Detect which cell encompasses the target text, then output its (x, y) center coordinate. 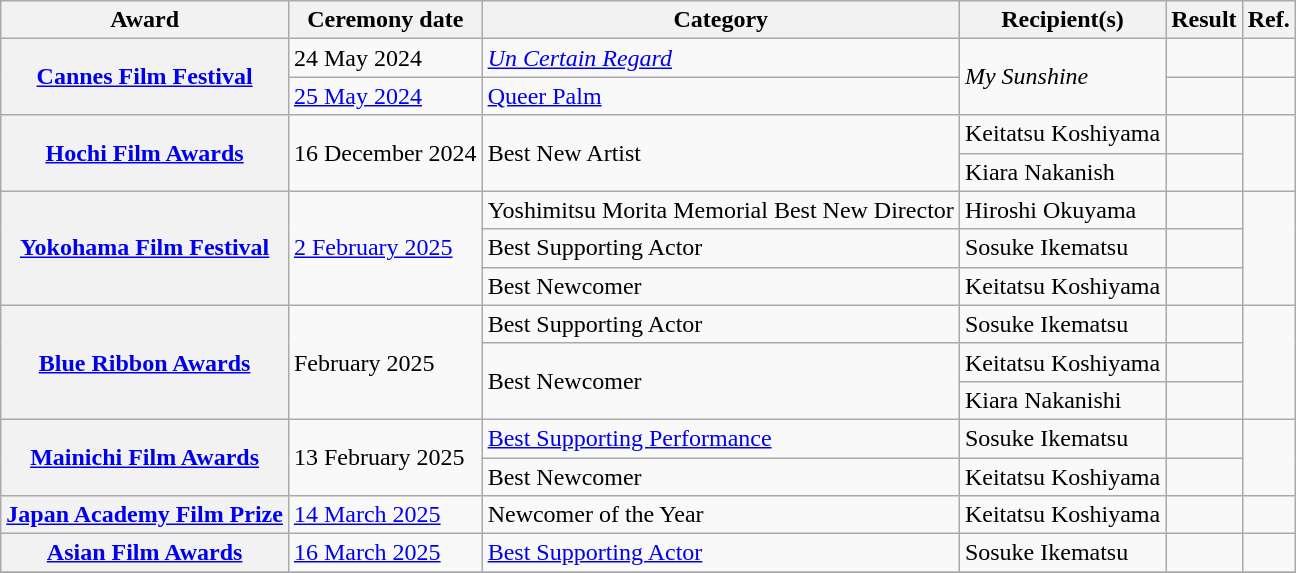
Hiroshi Okuyama (1062, 210)
My Sunshine (1062, 77)
Best New Artist (720, 153)
14 March 2025 (385, 515)
2 February 2025 (385, 248)
Ceremony date (385, 20)
Japan Academy Film Prize (145, 515)
Yoshimitsu Morita Memorial Best New Director (720, 210)
Recipient(s) (1062, 20)
Queer Palm (720, 96)
Category (720, 20)
16 March 2025 (385, 553)
Kiara Nakanishi (1062, 400)
Newcomer of the Year (720, 515)
Hochi Film Awards (145, 153)
24 May 2024 (385, 58)
16 December 2024 (385, 153)
Award (145, 20)
Yokohama Film Festival (145, 248)
Asian Film Awards (145, 553)
Mainichi Film Awards (145, 457)
13 February 2025 (385, 457)
February 2025 (385, 362)
Kiara Nakanish (1062, 172)
Cannes Film Festival (145, 77)
Ref. (1268, 20)
Best Supporting Performance (720, 438)
25 May 2024 (385, 96)
Result (1204, 20)
Un Certain Regard (720, 58)
Blue Ribbon Awards (145, 362)
